Find where the given text appears and provide that cell's center as [x, y] coordinate. 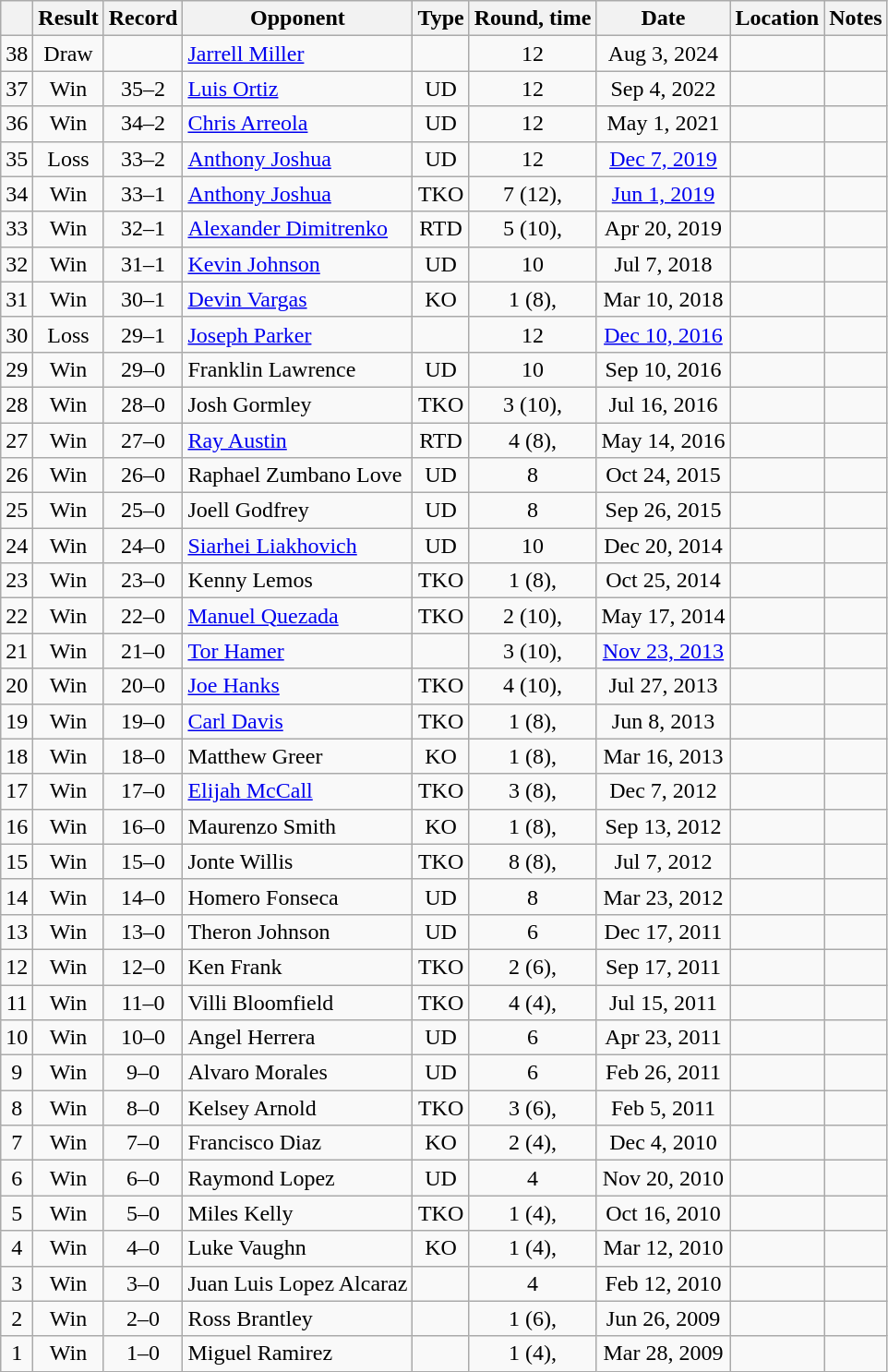
Date [663, 18]
Feb 26, 2011 [663, 1073]
Joseph Parker [297, 334]
8 (8), [533, 861]
May 1, 2021 [663, 124]
May 14, 2016 [663, 440]
Oct 16, 2010 [663, 1213]
17 [17, 791]
29–1 [143, 334]
21 [17, 651]
21–0 [143, 651]
Ken Frank [297, 967]
Location [777, 18]
20–0 [143, 686]
Chris Arreola [297, 124]
Jul 16, 2016 [663, 404]
36 [17, 124]
Josh Gormley [297, 404]
28 [17, 404]
Feb 12, 2010 [663, 1283]
29 [17, 369]
23–0 [143, 581]
Jun 26, 2009 [663, 1318]
4–0 [143, 1248]
Matthew Greer [297, 756]
Sep 4, 2022 [663, 89]
Jun 1, 2019 [663, 194]
Dec 17, 2011 [663, 932]
Alexander Dimitrenko [297, 229]
Record [143, 18]
30–1 [143, 299]
Jun 8, 2013 [663, 721]
1–0 [143, 1354]
Type [441, 18]
Maurenzo Smith [297, 826]
Kevin Johnson [297, 264]
Round, time [533, 18]
26 [17, 475]
Elijah McCall [297, 791]
Kenny Lemos [297, 581]
20 [17, 686]
Ross Brantley [297, 1318]
Notes [856, 18]
Villi Bloomfield [297, 1002]
25 [17, 511]
11–0 [143, 1002]
13 [17, 932]
7 (12), [533, 194]
Devin Vargas [297, 299]
Nov 23, 2013 [663, 651]
Raphael Zumbano Love [297, 475]
24 [17, 546]
27–0 [143, 440]
2–0 [143, 1318]
Ray Austin [297, 440]
Homero Fonseca [297, 897]
28–0 [143, 404]
5 [17, 1213]
29–0 [143, 369]
2 (10), [533, 616]
Franklin Lawrence [297, 369]
35 [17, 159]
19 [17, 721]
33 [17, 229]
May 17, 2014 [663, 616]
5–0 [143, 1213]
7–0 [143, 1143]
Miguel Ramirez [297, 1354]
16–0 [143, 826]
3 [17, 1283]
3 (8), [533, 791]
Opponent [297, 18]
Theron Johnson [297, 932]
31–1 [143, 264]
Juan Luis Lopez Alcaraz [297, 1283]
Jonte Willis [297, 861]
38 [17, 54]
Manuel Quezada [297, 616]
Kelsey Arnold [297, 1108]
Raymond Lopez [297, 1178]
4 (10), [533, 686]
Jul 7, 2012 [663, 861]
25–0 [143, 511]
32 [17, 264]
30 [17, 334]
19–0 [143, 721]
15 [17, 861]
4 (4), [533, 1002]
Francisco Diaz [297, 1143]
26–0 [143, 475]
14–0 [143, 897]
Dec 7, 2019 [663, 159]
Dec 7, 2012 [663, 791]
2 (4), [533, 1143]
15–0 [143, 861]
Result [68, 18]
34 [17, 194]
Oct 24, 2015 [663, 475]
18 [17, 756]
14 [17, 897]
Apr 20, 2019 [663, 229]
9–0 [143, 1073]
Dec 20, 2014 [663, 546]
37 [17, 89]
Jul 15, 2011 [663, 1002]
Jul 7, 2018 [663, 264]
Sep 17, 2011 [663, 967]
10–0 [143, 1038]
27 [17, 440]
Aug 3, 2024 [663, 54]
Carl Davis [297, 721]
22–0 [143, 616]
Sep 26, 2015 [663, 511]
11 [17, 1002]
1 [17, 1354]
Tor Hamer [297, 651]
Luis Ortiz [297, 89]
1 (6), [533, 1318]
31 [17, 299]
12–0 [143, 967]
34–2 [143, 124]
Miles Kelly [297, 1213]
Mar 28, 2009 [663, 1354]
Mar 23, 2012 [663, 897]
24–0 [143, 546]
Joe Hanks [297, 686]
33–2 [143, 159]
16 [17, 826]
Feb 5, 2011 [663, 1108]
Apr 23, 2011 [663, 1038]
32–1 [143, 229]
3–0 [143, 1283]
Joell Godfrey [297, 511]
35–2 [143, 89]
Jul 27, 2013 [663, 686]
4 (8), [533, 440]
17–0 [143, 791]
Dec 4, 2010 [663, 1143]
Mar 16, 2013 [663, 756]
Siarhei Liakhovich [297, 546]
18–0 [143, 756]
2 [17, 1318]
13–0 [143, 932]
Sep 10, 2016 [663, 369]
5 (10), [533, 229]
Mar 12, 2010 [663, 1248]
Nov 20, 2010 [663, 1178]
22 [17, 616]
Alvaro Morales [297, 1073]
Oct 25, 2014 [663, 581]
Angel Herrera [297, 1038]
8–0 [143, 1108]
Luke Vaughn [297, 1248]
23 [17, 581]
Draw [68, 54]
Jarrell Miller [297, 54]
Sep 13, 2012 [663, 826]
2 (6), [533, 967]
9 [17, 1073]
7 [17, 1143]
Dec 10, 2016 [663, 334]
6–0 [143, 1178]
Mar 10, 2018 [663, 299]
33–1 [143, 194]
3 (6), [533, 1108]
